Locate the cell with the specified text and output its (x, y) center coordinate. 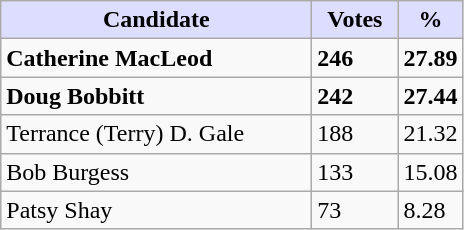
Doug Bobbitt (156, 96)
Catherine MacLeod (156, 58)
27.44 (430, 96)
Bob Burgess (156, 172)
21.32 (430, 134)
Terrance (Terry) D. Gale (156, 134)
242 (355, 96)
Votes (355, 20)
73 (355, 210)
15.08 (430, 172)
Patsy Shay (156, 210)
Candidate (156, 20)
188 (355, 134)
133 (355, 172)
246 (355, 58)
% (430, 20)
8.28 (430, 210)
27.89 (430, 58)
